Return the [X, Y] coordinate for the center point of the cell that contains the specified text.  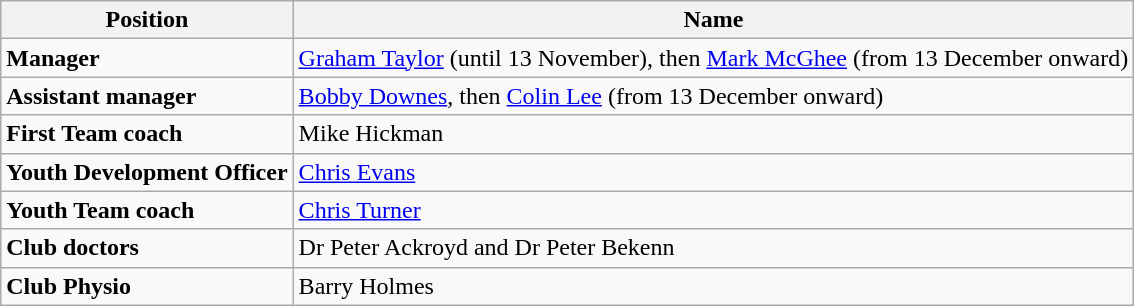
Graham Taylor (until 13 November), then Mark McGhee (from 13 December onward) [714, 58]
Chris Turner [714, 210]
Youth Team coach [147, 210]
Position [147, 20]
Manager [147, 58]
Barry Holmes [714, 286]
Club doctors [147, 248]
Club Physio [147, 286]
First Team coach [147, 134]
Dr Peter Ackroyd and Dr Peter Bekenn [714, 248]
Youth Development Officer [147, 172]
Bobby Downes, then Colin Lee (from 13 December onward) [714, 96]
Assistant manager [147, 96]
Name [714, 20]
Mike Hickman [714, 134]
Chris Evans [714, 172]
